Output the (x, y) coordinate of the center of the cell containing the given text.  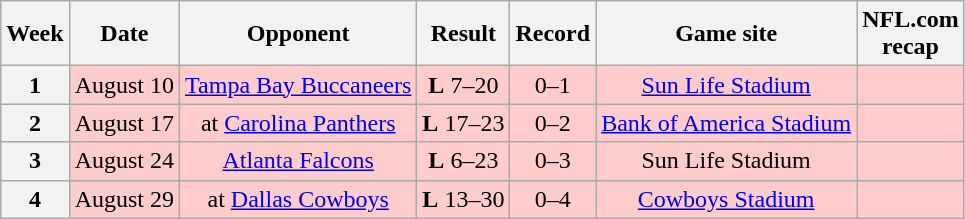
August 24 (124, 161)
Opponent (298, 34)
August 17 (124, 123)
August 10 (124, 85)
Date (124, 34)
3 (35, 161)
at Carolina Panthers (298, 123)
0–2 (553, 123)
August 29 (124, 199)
L 6–23 (464, 161)
L 13–30 (464, 199)
Week (35, 34)
0–3 (553, 161)
Game site (726, 34)
Atlanta Falcons (298, 161)
at Dallas Cowboys (298, 199)
Cowboys Stadium (726, 199)
2 (35, 123)
NFL.comrecap (911, 34)
Bank of America Stadium (726, 123)
Record (553, 34)
Result (464, 34)
Tampa Bay Buccaneers (298, 85)
0–4 (553, 199)
L 7–20 (464, 85)
4 (35, 199)
L 17–23 (464, 123)
1 (35, 85)
0–1 (553, 85)
